Identify which cell holds the provided text, then report its [X, Y] central coordinate. 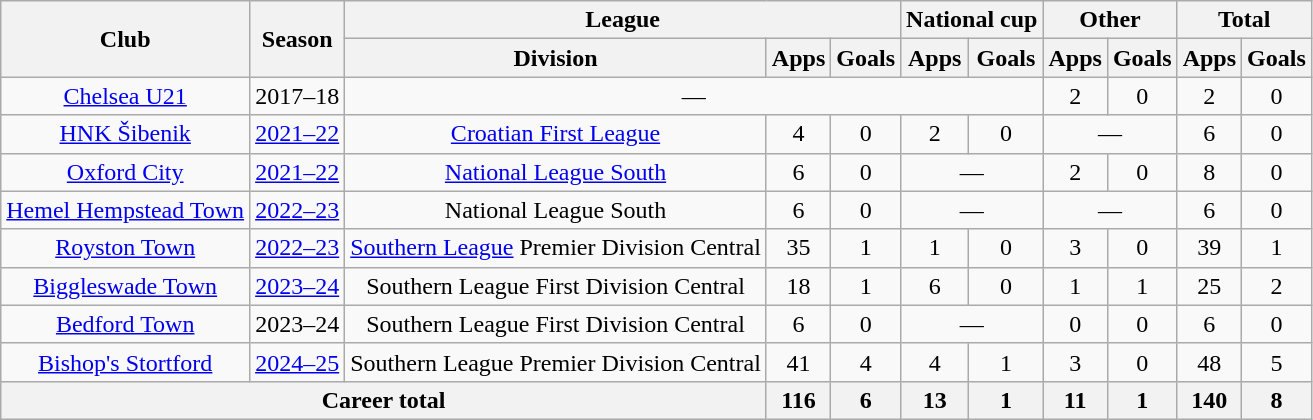
Royston Town [126, 248]
48 [1209, 362]
116 [798, 400]
Biggleswade Town [126, 286]
League [623, 20]
Other [1110, 20]
Division [556, 58]
5 [1277, 362]
39 [1209, 248]
18 [798, 286]
2017–18 [298, 96]
25 [1209, 286]
Bishop's Stortford [126, 362]
Season [298, 39]
Oxford City [126, 172]
Career total [384, 400]
Club [126, 39]
HNK Šibenik [126, 134]
Total [1244, 20]
140 [1209, 400]
11 [1075, 400]
National cup [972, 20]
13 [935, 400]
Hemel Hempstead Town [126, 210]
2024–25 [298, 362]
Chelsea U21 [126, 96]
41 [798, 362]
35 [798, 248]
Croatian First League [556, 134]
Bedford Town [126, 324]
